Search for the cell housing the specified text and yield its [X, Y] center coordinate. 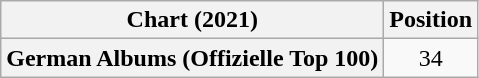
34 [431, 58]
Chart (2021) [192, 20]
Position [431, 20]
German Albums (Offizielle Top 100) [192, 58]
